Capture the cell that displays the provided text and extract its (X, Y) central coordinate. 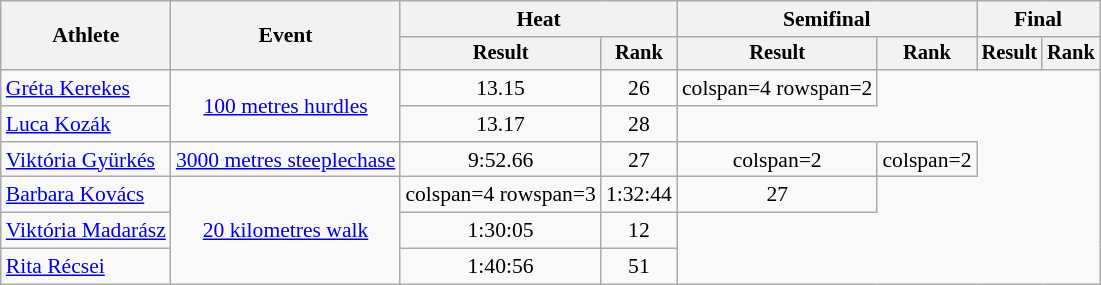
Gréta Kerekes (86, 88)
1:40:56 (500, 267)
colspan=4 rowspan=2 (778, 88)
28 (639, 124)
13.15 (500, 88)
1:32:44 (639, 195)
Viktória Gyürkés (86, 160)
colspan=4 rowspan=3 (500, 195)
Luca Kozák (86, 124)
Event (286, 36)
20 kilometres walk (286, 230)
100 metres hurdles (286, 106)
Final (1038, 19)
Semifinal (827, 19)
12 (639, 231)
13.17 (500, 124)
Viktória Madarász (86, 231)
26 (639, 88)
Rita Récsei (86, 267)
9:52.66 (500, 160)
51 (639, 267)
3000 metres steeplechase (286, 160)
Barbara Kovács (86, 195)
1:30:05 (500, 231)
Heat (538, 19)
Athlete (86, 36)
